Pinpoint the cell where the given text exists, returning its (X, Y) midpoint coordinate. 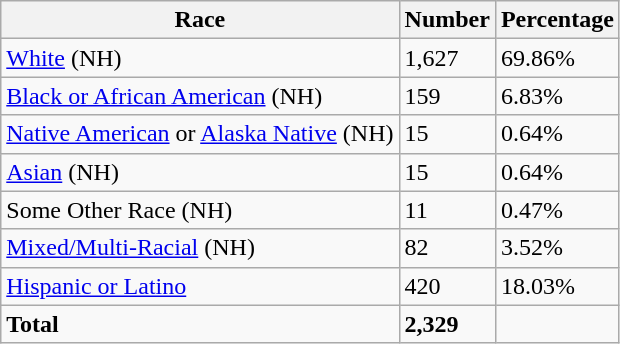
3.52% (557, 248)
0.47% (557, 210)
69.86% (557, 58)
Percentage (557, 20)
2,329 (447, 324)
82 (447, 248)
18.03% (557, 286)
6.83% (557, 96)
Mixed/Multi-Racial (NH) (200, 248)
Native American or Alaska Native (NH) (200, 134)
Number (447, 20)
Asian (NH) (200, 172)
Black or African American (NH) (200, 96)
Hispanic or Latino (200, 286)
White (NH) (200, 58)
159 (447, 96)
11 (447, 210)
Total (200, 324)
1,627 (447, 58)
Some Other Race (NH) (200, 210)
Race (200, 20)
420 (447, 286)
